Pinpoint the cell where the given text exists, returning its [X, Y] midpoint coordinate. 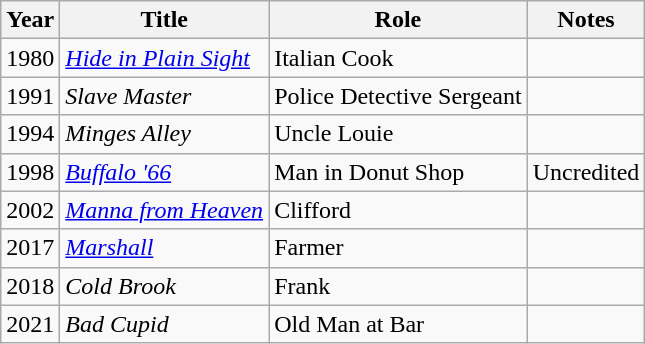
Marshall [164, 248]
1980 [30, 58]
2017 [30, 248]
Clifford [398, 210]
Cold Brook [164, 286]
Old Man at Bar [398, 324]
2021 [30, 324]
Notes [586, 20]
Man in Donut Shop [398, 172]
Police Detective Sergeant [398, 96]
Slave Master [164, 96]
Uncle Louie [398, 134]
Farmer [398, 248]
Hide in Plain Sight [164, 58]
1998 [30, 172]
Buffalo '66 [164, 172]
Italian Cook [398, 58]
Role [398, 20]
Bad Cupid [164, 324]
Year [30, 20]
2018 [30, 286]
Manna from Heaven [164, 210]
Minges Alley [164, 134]
Frank [398, 286]
1994 [30, 134]
Uncredited [586, 172]
2002 [30, 210]
1991 [30, 96]
Title [164, 20]
